Pinpoint the cell where the given text exists, returning its (x, y) midpoint coordinate. 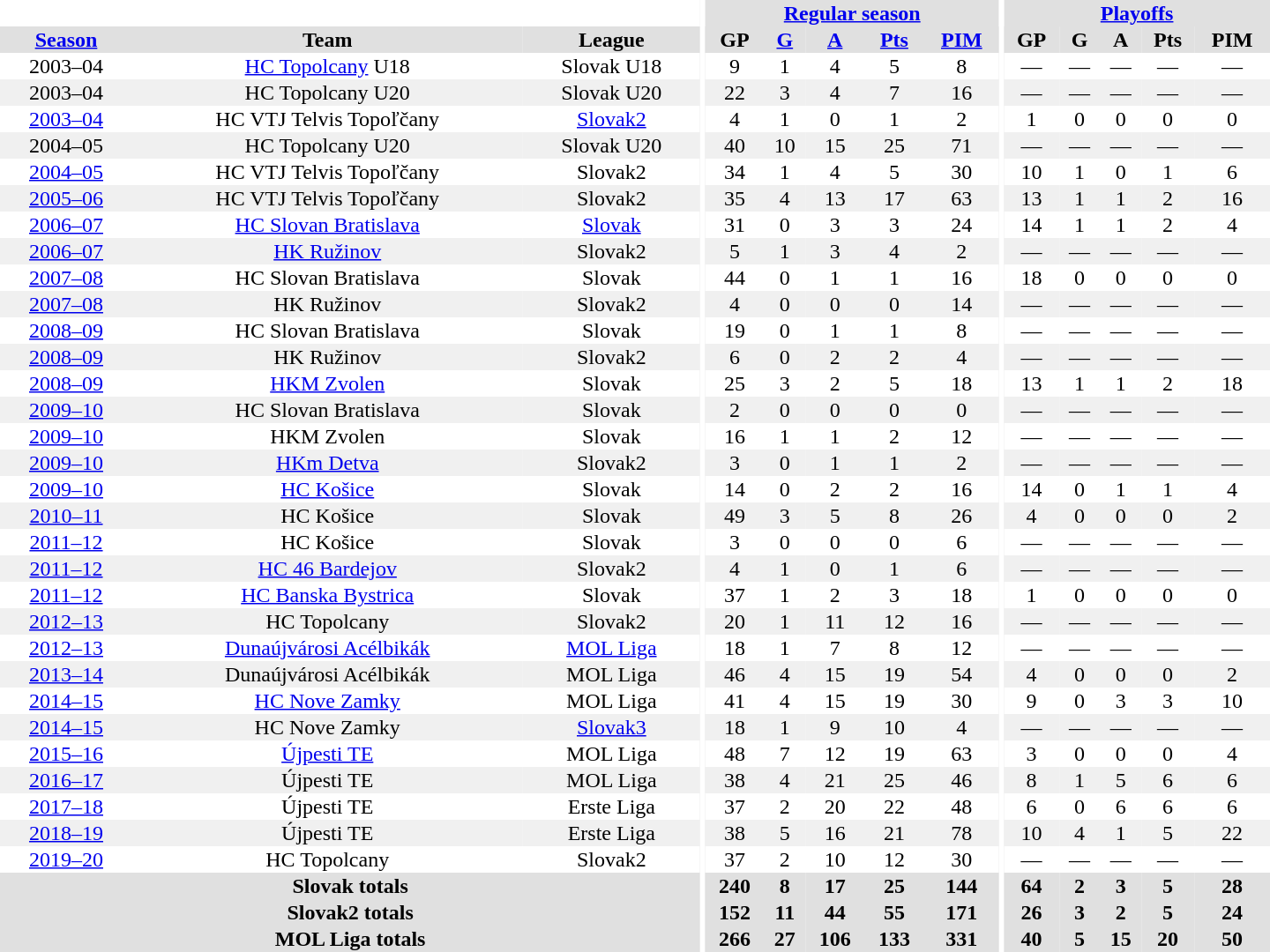
Season (66, 40)
50 (1232, 939)
144 (962, 886)
28 (1232, 886)
Slovak3 (611, 727)
331 (962, 939)
Regular season (852, 13)
34 (734, 172)
27 (785, 939)
78 (962, 833)
54 (962, 674)
2005–06 (66, 198)
HC Banska Bystrica (328, 595)
2018–19 (66, 833)
266 (734, 939)
35 (734, 198)
64 (1032, 886)
133 (894, 939)
49 (734, 516)
2010–11 (66, 516)
2017–18 (66, 807)
Slovak2 totals (350, 912)
31 (734, 225)
2019–20 (66, 859)
HKm Detva (328, 463)
Slovak totals (350, 886)
2016–17 (66, 780)
152 (734, 912)
106 (834, 939)
Team (328, 40)
League (611, 40)
2013–14 (66, 674)
Slovak U18 (611, 66)
55 (894, 912)
Playoffs (1137, 13)
HC Topolcany U18 (328, 66)
240 (734, 886)
HC 46 Bardejov (328, 569)
171 (962, 912)
2015–16 (66, 754)
71 (962, 145)
MOL Liga totals (350, 939)
41 (734, 701)
